Detect which cell encompasses the target text, then output its [x, y] center coordinate. 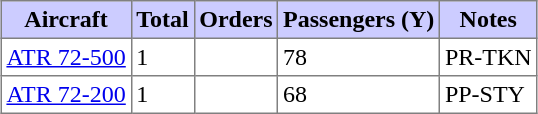
68 [359, 95]
ATR 72-500 [66, 57]
Aircraft [66, 20]
PR-TKN [488, 57]
Orders [236, 20]
ATR 72-200 [66, 95]
Total [162, 20]
Passengers (Y) [359, 20]
Notes [488, 20]
78 [359, 57]
PP-STY [488, 95]
